Find where the given text appears and provide that cell's center as [x, y] coordinate. 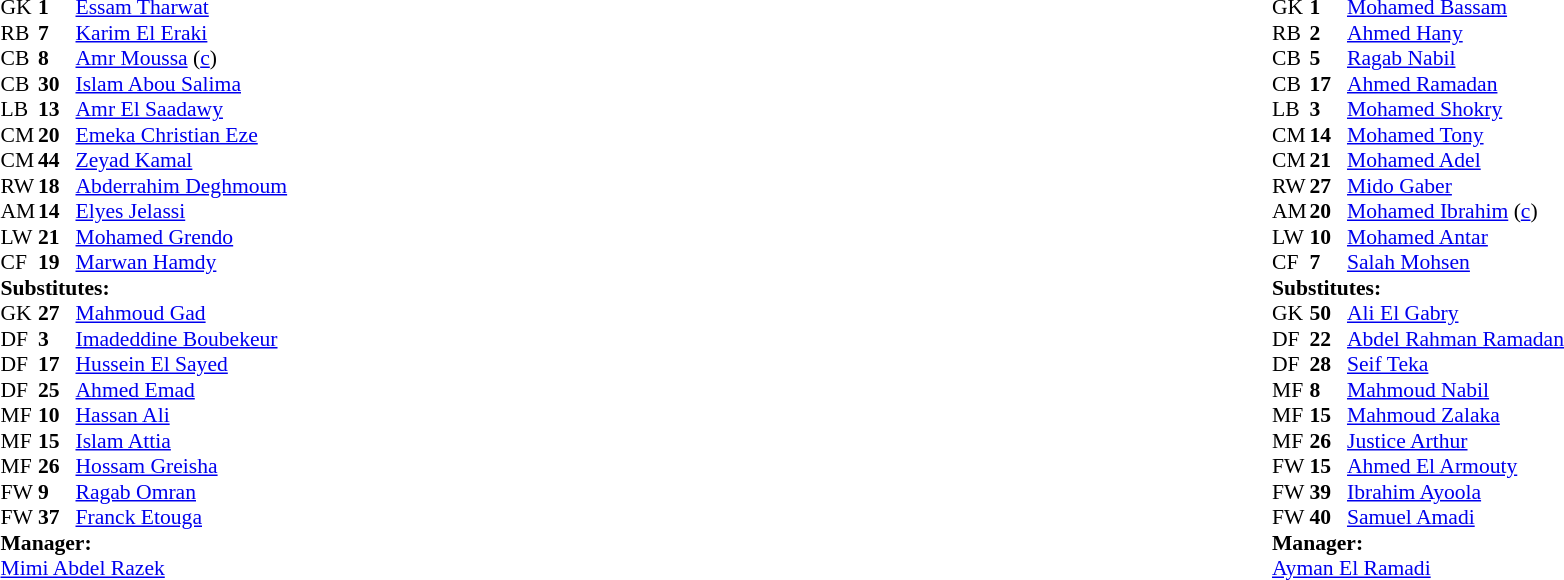
Ahmed Ramadan [1456, 84]
Ali El Gabry [1456, 313]
Marwan Hamdy [182, 263]
Ahmed Emad [182, 390]
Mohamed Antar [1456, 237]
Mohamed Adel [1456, 161]
Mohamed Shokry [1456, 109]
Imadeddine Boubekeur [182, 339]
30 [57, 84]
Mohamed Grendo [182, 237]
Mahmoud Nabil [1456, 390]
Islam Abou Salima [182, 84]
Karim El Eraki [182, 33]
40 [1328, 517]
50 [1328, 313]
Samuel Amadi [1456, 517]
Ragab Omran [182, 492]
28 [1328, 365]
Mahmoud Zalaka [1456, 415]
Ibrahim Ayoola [1456, 492]
Amr El Saadawy [182, 109]
39 [1328, 492]
Elyes Jelassi [182, 211]
Ahmed Hany [1456, 33]
Islam Attia [182, 441]
Mido Gaber [1456, 186]
Salah Mohsen [1456, 263]
Amr Moussa (c) [182, 59]
Abderrahim Deghmoum [182, 186]
19 [57, 263]
Hassan Ali [182, 415]
25 [57, 390]
9 [57, 492]
44 [57, 161]
Emeka Christian Eze [182, 135]
5 [1328, 59]
Zeyad Kamal [182, 161]
Seif Teka [1456, 365]
Hussein El Sayed [182, 365]
13 [57, 109]
Hossam Greisha [182, 467]
Ahmed El Armouty [1456, 467]
Mahmoud Gad [182, 313]
37 [57, 517]
18 [57, 186]
Abdel Rahman Ramadan [1456, 339]
Mohamed Ibrahim (c) [1456, 211]
Franck Etouga [182, 517]
22 [1328, 339]
2 [1328, 33]
Justice Arthur [1456, 441]
Ragab Nabil [1456, 59]
Mohamed Tony [1456, 135]
